Capture the cell that displays the provided text and extract its [X, Y] central coordinate. 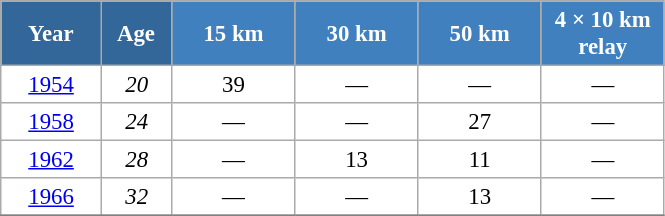
24 [136, 122]
1954 [52, 85]
39 [234, 85]
Year [52, 34]
11 [480, 160]
15 km [234, 34]
20 [136, 85]
27 [480, 122]
1958 [52, 122]
32 [136, 197]
1966 [52, 197]
4 × 10 km relay [602, 34]
28 [136, 160]
30 km [356, 34]
1962 [52, 160]
Age [136, 34]
50 km [480, 34]
